For the text-containing cell, return its midpoint in [X, Y] coordinate format. 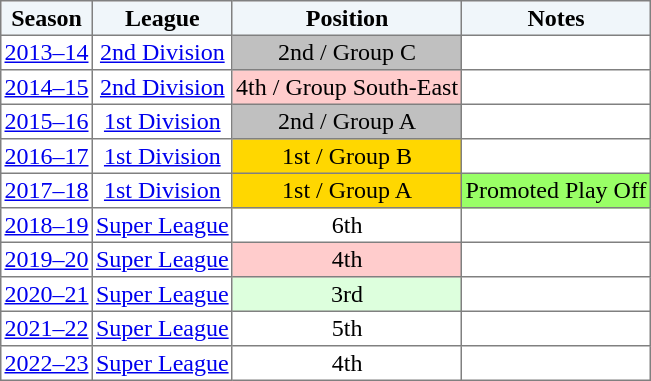
2016–17 [47, 156]
2020–21 [47, 294]
Promoted Play Off [556, 190]
5th [347, 328]
6th [347, 225]
Notes [556, 18]
1st / Group B [347, 156]
2021–22 [47, 328]
2019–20 [47, 259]
2017–18 [47, 190]
2nd / Group A [347, 121]
4th / Group South-East [347, 87]
2nd / Group C [347, 52]
2022–23 [47, 363]
2015–16 [47, 121]
Position [347, 18]
3rd [347, 294]
Season [47, 18]
2013–14 [47, 52]
2018–19 [47, 225]
2014–15 [47, 87]
1st / Group A [347, 190]
League [162, 18]
